Output the [x, y] coordinate of the center of the cell containing the given text.  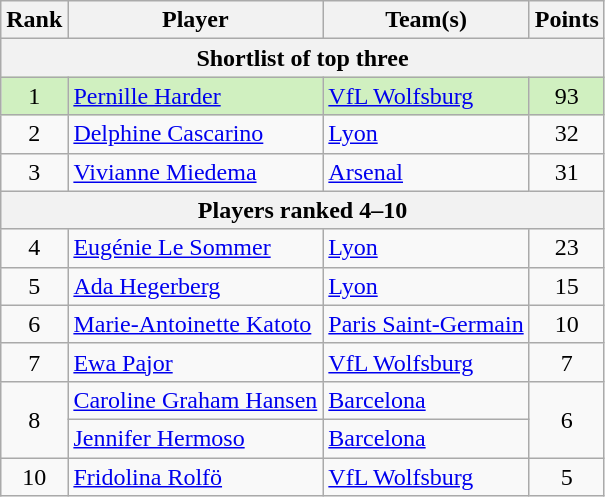
32 [566, 134]
8 [34, 419]
Marie-Antoinette Katoto [196, 324]
Player [196, 20]
Caroline Graham Hansen [196, 400]
93 [566, 96]
31 [566, 172]
Pernille Harder [196, 96]
Team(s) [426, 20]
Jennifer Hermoso [196, 438]
Shortlist of top three [303, 58]
Ada Hegerberg [196, 286]
Ewa Pajor [196, 362]
1 [34, 96]
Fridolina Rolfö [196, 477]
Rank [34, 20]
3 [34, 172]
Points [566, 20]
4 [34, 248]
Arsenal [426, 172]
Eugénie Le Sommer [196, 248]
Delphine Cascarino [196, 134]
Paris Saint-Germain [426, 324]
Players ranked 4–10 [303, 210]
15 [566, 286]
Vivianne Miedema [196, 172]
23 [566, 248]
2 [34, 134]
